Find where the given text appears and provide that cell's center as [X, Y] coordinate. 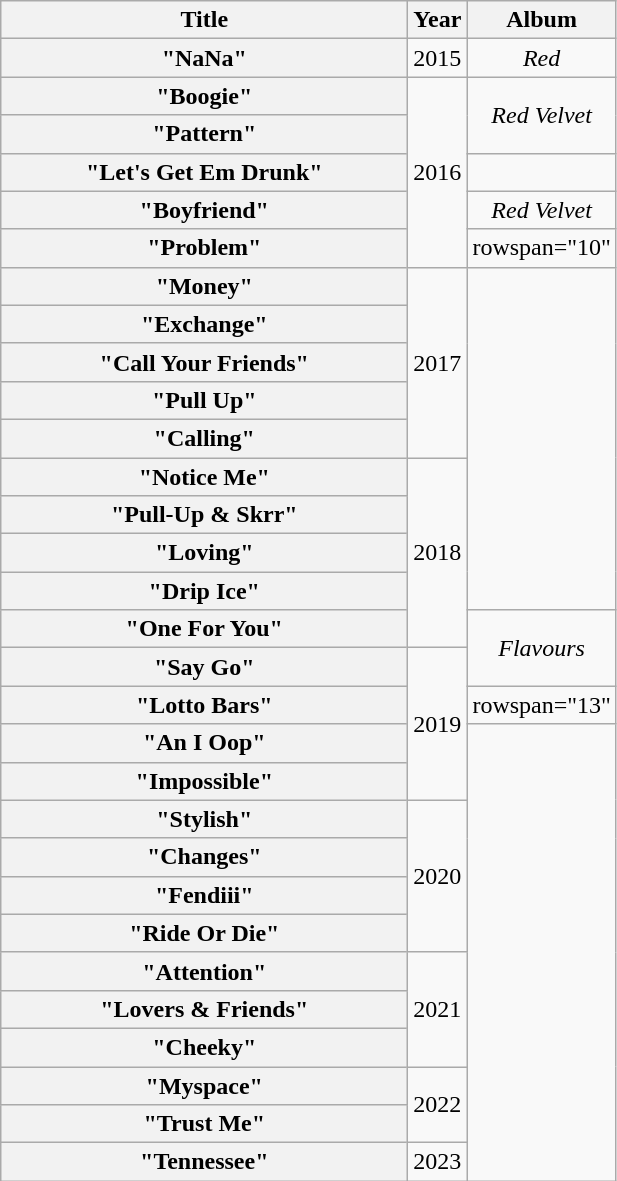
2019 [438, 724]
"Changes" [204, 857]
Flavours [542, 648]
2015 [438, 58]
"Say Go" [204, 667]
"Pattern" [204, 134]
"Myspace" [204, 1085]
2021 [438, 1009]
"Problem" [204, 248]
Red [542, 58]
rowspan="13" [542, 705]
"Money" [204, 286]
"Boyfriend" [204, 210]
"NaNa" [204, 58]
"Tennessee" [204, 1162]
2023 [438, 1162]
Title [204, 20]
"Trust Me" [204, 1124]
"Notice Me" [204, 477]
"Stylish" [204, 819]
"Loving" [204, 553]
"Impossible" [204, 781]
"Fendiii" [204, 895]
"Pull Up" [204, 400]
"Exchange" [204, 324]
Album [542, 20]
"One For You" [204, 629]
"Lotto Bars" [204, 705]
2016 [438, 172]
2022 [438, 1104]
"Cheeky" [204, 1047]
"Lovers & Friends" [204, 1009]
"An I Oop" [204, 743]
2017 [438, 362]
rowspan="10" [542, 248]
2018 [438, 553]
"Call Your Friends" [204, 362]
Year [438, 20]
2020 [438, 876]
"Ride Or Die" [204, 933]
"Calling" [204, 438]
"Pull-Up & Skrr" [204, 515]
"Let's Get Em Drunk" [204, 172]
"Attention" [204, 971]
"Boogie" [204, 96]
"Drip Ice" [204, 591]
